Return the [x, y] coordinate for the center point of the cell that contains the specified text.  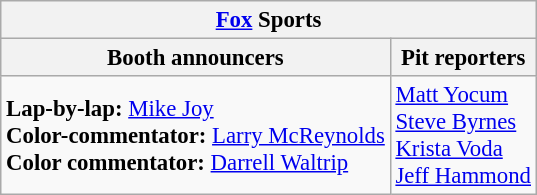
Fox Sports [269, 20]
Pit reporters [463, 58]
Matt YocumSteve ByrnesKrista VodaJeff Hammond [463, 136]
Lap-by-lap: Mike JoyColor-commentator: Larry McReynoldsColor commentator: Darrell Waltrip [196, 136]
Booth announcers [196, 58]
